Determine the (x, y) coordinate at the center of the cell enclosing the given text.  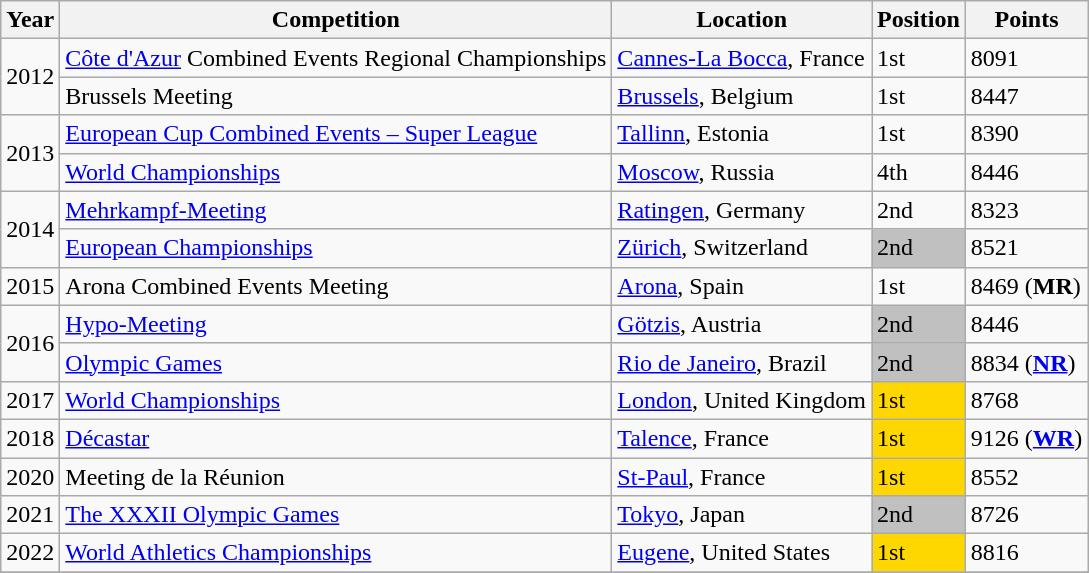
8091 (1026, 58)
European Championships (336, 248)
Côte d'Azur Combined Events Regional Championships (336, 58)
Tallinn, Estonia (742, 134)
2014 (30, 229)
Points (1026, 20)
Tokyo, Japan (742, 515)
London, United Kingdom (742, 400)
European Cup Combined Events – Super League (336, 134)
8768 (1026, 400)
2022 (30, 553)
8834 (NR) (1026, 362)
8390 (1026, 134)
Décastar (336, 438)
8816 (1026, 553)
Arona, Spain (742, 286)
2016 (30, 343)
8447 (1026, 96)
Olympic Games (336, 362)
Brussels, Belgium (742, 96)
8552 (1026, 477)
The XXXII Olympic Games (336, 515)
2013 (30, 153)
8323 (1026, 210)
8469 (MR) (1026, 286)
2020 (30, 477)
Götzis, Austria (742, 324)
Year (30, 20)
2012 (30, 77)
2017 (30, 400)
Brussels Meeting (336, 96)
8726 (1026, 515)
Hypo-Meeting (336, 324)
Zürich, Switzerland (742, 248)
St-Paul, France (742, 477)
Cannes-La Bocca, France (742, 58)
2015 (30, 286)
8521 (1026, 248)
Ratingen, Germany (742, 210)
Competition (336, 20)
4th (919, 172)
Arona Combined Events Meeting (336, 286)
Rio de Janeiro, Brazil (742, 362)
Moscow, Russia (742, 172)
Location (742, 20)
9126 (WR) (1026, 438)
World Athletics Championships (336, 553)
2018 (30, 438)
Talence, France (742, 438)
Mehrkampf-Meeting (336, 210)
Eugene, United States (742, 553)
2021 (30, 515)
Meeting de la Réunion (336, 477)
Position (919, 20)
